Capture the cell that displays the provided text and extract its (X, Y) central coordinate. 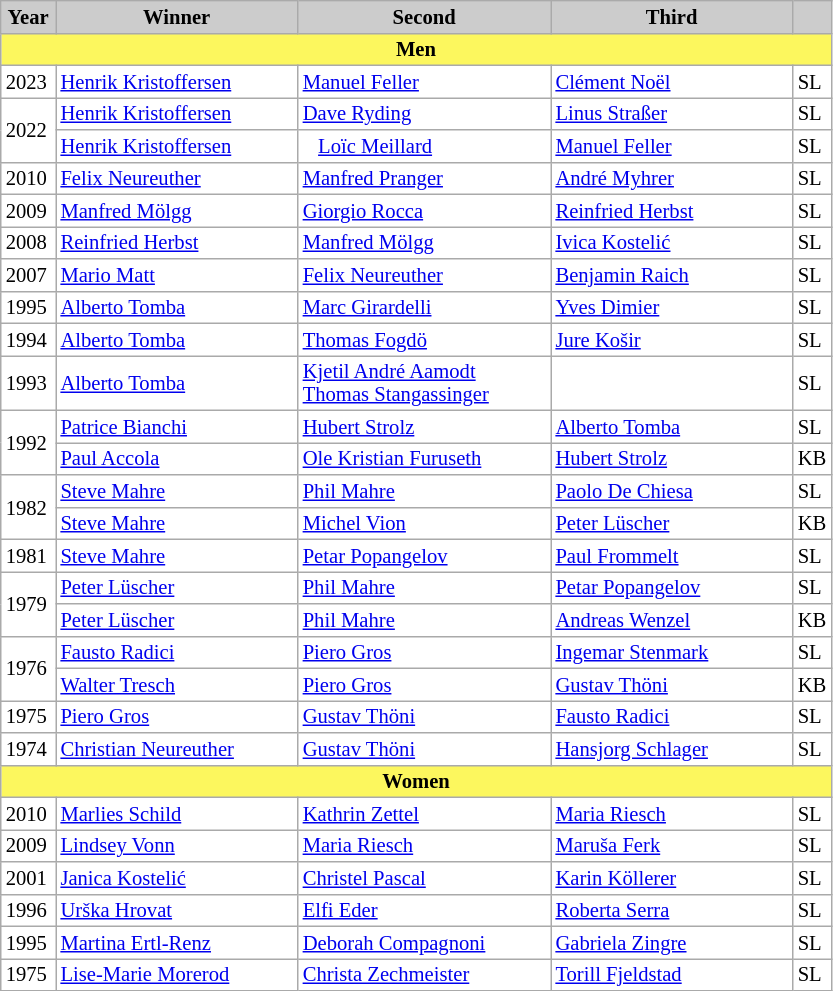
Patrice Bianchi (177, 426)
Deborah Compagnoni (424, 942)
Mario Matt (177, 274)
Karin Köllerer (671, 878)
Second (424, 16)
1996 (28, 910)
Thomas Fogdö (424, 339)
Ingemar Stenmark (671, 652)
Martina Ertl-Renz (177, 942)
André Myhrer (671, 178)
Year (28, 16)
Maruša Ferk (671, 845)
2023 (28, 81)
Paolo De Chiesa (671, 490)
Torill Fjeldstad (671, 974)
Third (671, 16)
1976 (28, 668)
Marc Girardelli (424, 307)
Ole Kristian Furuseth (424, 458)
Lise-Marie Morerod (177, 974)
Roberta Serra (671, 910)
Clément Noël (671, 81)
Yves Dimier (671, 307)
Giorgio Rocca (424, 210)
Walter Tresch (177, 684)
Marlies Schild (177, 813)
Jure Košir (671, 339)
1981 (28, 555)
2007 (28, 274)
Elfi Eder (424, 910)
1992 (28, 442)
1982 (28, 506)
Women (416, 781)
Urška Hrovat (177, 910)
Ivica Kostelić (671, 242)
Kathrin Zettel (424, 813)
Andreas Wenzel (671, 620)
Linus Straßer (671, 113)
Michel Vion (424, 523)
1994 (28, 339)
Kjetil André Aamodt Thomas Stangassinger (424, 382)
Manfred Pranger (424, 178)
Christel Pascal (424, 878)
Paul Accola (177, 458)
Christa Zechmeister (424, 974)
2001 (28, 878)
Dave Ryding (424, 113)
Christian Neureuther (177, 748)
1979 (28, 603)
1974 (28, 748)
Benjamin Raich (671, 274)
1993 (28, 382)
Janica Kostelić (177, 878)
Hansjorg Schlager (671, 748)
Loïc Meillard (424, 146)
2008 (28, 242)
Gabriela Zingre (671, 942)
Winner (177, 16)
Men (416, 49)
Lindsey Vonn (177, 845)
Paul Frommelt (671, 555)
2022 (28, 129)
